Pinpoint the cell where the given text exists, returning its (X, Y) midpoint coordinate. 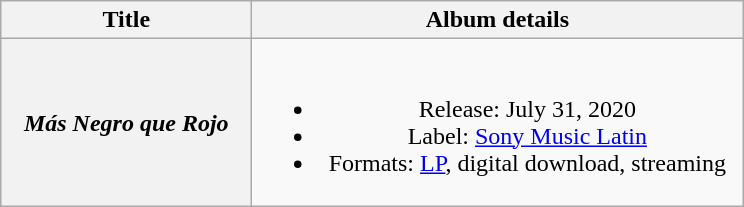
Title (126, 20)
Release: July 31, 2020Label: Sony Music LatinFormats: LP, digital download, streaming (498, 122)
Más Negro que Rojo (126, 122)
Album details (498, 20)
